Return [x, y] of the center of cell containing provided text 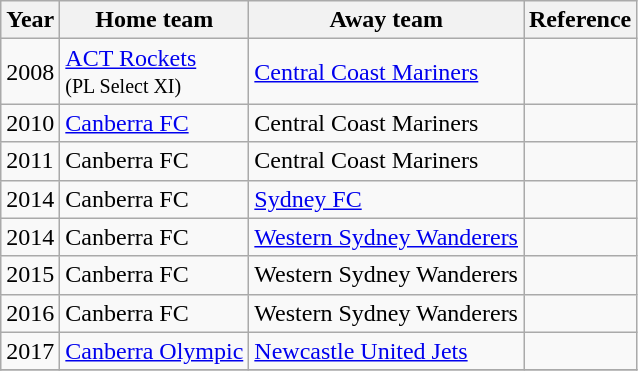
Home team [154, 20]
2008 [30, 72]
2017 [30, 351]
Reference [580, 20]
Canberra Olympic [154, 351]
2010 [30, 123]
2016 [30, 313]
2015 [30, 275]
2011 [30, 161]
Sydney FC [386, 199]
Away team [386, 20]
Year [30, 20]
Newcastle United Jets [386, 351]
ACT Rockets(PL Select XI) [154, 72]
